Return [x, y] of the center of cell containing provided text 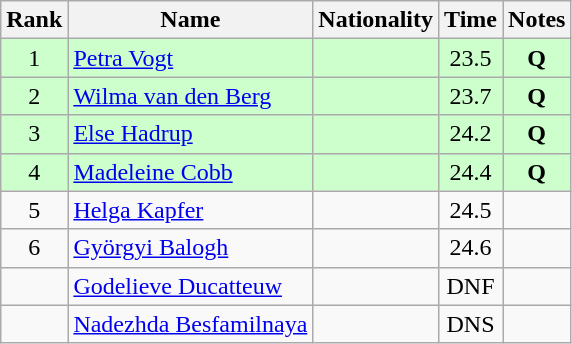
24.2 [471, 134]
Wilma van den Berg [190, 96]
Name [190, 20]
4 [34, 172]
DNS [471, 324]
Madeleine Cobb [190, 172]
DNF [471, 286]
Time [471, 20]
24.5 [471, 210]
23.7 [471, 96]
Rank [34, 20]
3 [34, 134]
5 [34, 210]
1 [34, 58]
Godelieve Ducatteuw [190, 286]
Nadezhda Besfamilnaya [190, 324]
24.4 [471, 172]
2 [34, 96]
23.5 [471, 58]
Helga Kapfer [190, 210]
Petra Vogt [190, 58]
Else Hadrup [190, 134]
6 [34, 248]
Nationality [376, 20]
Györgyi Balogh [190, 248]
24.6 [471, 248]
Notes [537, 20]
